Find where the given text appears and provide that cell's center as [x, y] coordinate. 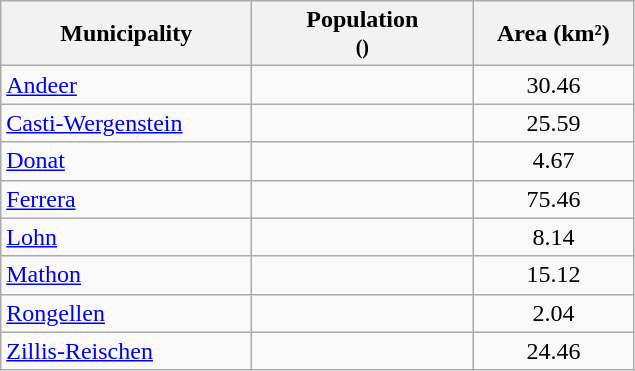
30.46 [554, 85]
Mathon [126, 275]
15.12 [554, 275]
Population () [362, 34]
Rongellen [126, 313]
4.67 [554, 161]
8.14 [554, 237]
Ferrera [126, 199]
Lohn [126, 237]
Municipality [126, 34]
24.46 [554, 351]
Donat [126, 161]
Casti-Wergenstein [126, 123]
Zillis-Reischen [126, 351]
25.59 [554, 123]
75.46 [554, 199]
Area (km²) [554, 34]
2.04 [554, 313]
Andeer [126, 85]
